Scan for the cell matching the given text and deliver its [X, Y] coordinate at center. 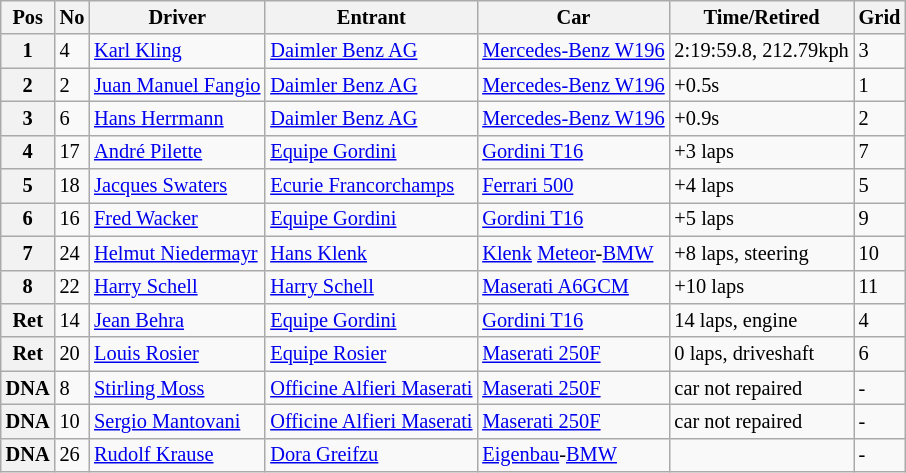
André Pilette [177, 152]
Fred Wacker [177, 219]
Pos [28, 17]
Jean Behra [177, 320]
No [72, 17]
Equipe Rosier [371, 354]
Car [573, 17]
+3 laps [762, 152]
9 [880, 219]
+5 laps [762, 219]
Jacques Swaters [177, 186]
26 [72, 455]
17 [72, 152]
Helmut Niedermayr [177, 253]
Hans Herrmann [177, 118]
11 [880, 287]
Ferrari 500 [573, 186]
Sergio Mantovani [177, 421]
Time/Retired [762, 17]
+0.9s [762, 118]
+8 laps, steering [762, 253]
+10 laps [762, 287]
Juan Manuel Fangio [177, 85]
14 laps, engine [762, 320]
Hans Klenk [371, 253]
Maserati A6GCM [573, 287]
Louis Rosier [177, 354]
18 [72, 186]
0 laps, driveshaft [762, 354]
16 [72, 219]
Eigenbau-BMW [573, 455]
Dora Greifzu [371, 455]
Ecurie Francorchamps [371, 186]
Grid [880, 17]
+0.5s [762, 85]
Klenk Meteor-BMW [573, 253]
+4 laps [762, 186]
14 [72, 320]
Driver [177, 17]
20 [72, 354]
Stirling Moss [177, 388]
Entrant [371, 17]
22 [72, 287]
2:19:59.8, 212.79kph [762, 51]
Rudolf Krause [177, 455]
Karl Kling [177, 51]
24 [72, 253]
